Return [x, y] of the center of cell containing provided text 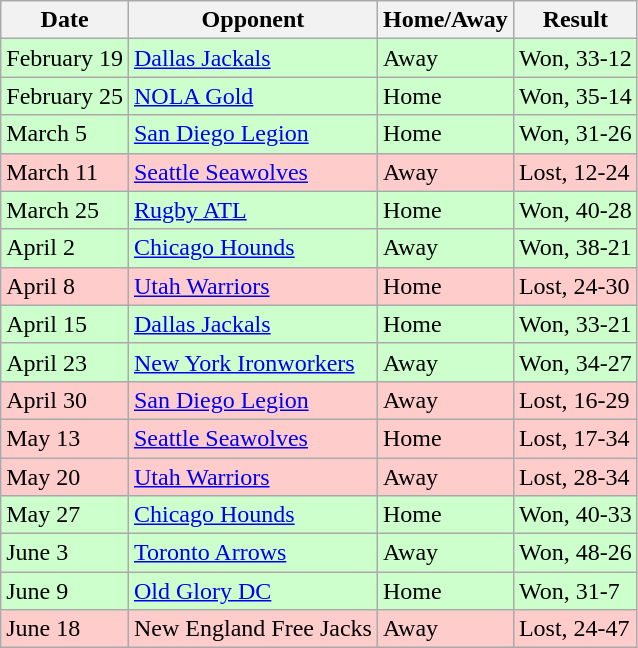
NOLA Gold [252, 96]
Won, 40-28 [575, 210]
Won, 33-12 [575, 58]
Won, 48-26 [575, 553]
Result [575, 20]
Won, 33-21 [575, 324]
Toronto Arrows [252, 553]
February 19 [65, 58]
April 2 [65, 248]
March 25 [65, 210]
Won, 38-21 [575, 248]
Lost, 12-24 [575, 172]
Opponent [252, 20]
June 3 [65, 553]
Won, 40-33 [575, 515]
April 8 [65, 286]
March 5 [65, 134]
Won, 34-27 [575, 362]
New England Free Jacks [252, 629]
June 9 [65, 591]
New York Ironworkers [252, 362]
Lost, 16-29 [575, 400]
Won, 35-14 [575, 96]
May 13 [65, 438]
Old Glory DC [252, 591]
Home/Away [445, 20]
Won, 31-26 [575, 134]
April 30 [65, 400]
Rugby ATL [252, 210]
May 27 [65, 515]
Lost, 28-34 [575, 477]
Lost, 17-34 [575, 438]
April 15 [65, 324]
April 23 [65, 362]
Won, 31-7 [575, 591]
Lost, 24-30 [575, 286]
June 18 [65, 629]
Lost, 24-47 [575, 629]
March 11 [65, 172]
Date [65, 20]
February 25 [65, 96]
May 20 [65, 477]
